Pinpoint the cell where the given text exists, returning its [x, y] midpoint coordinate. 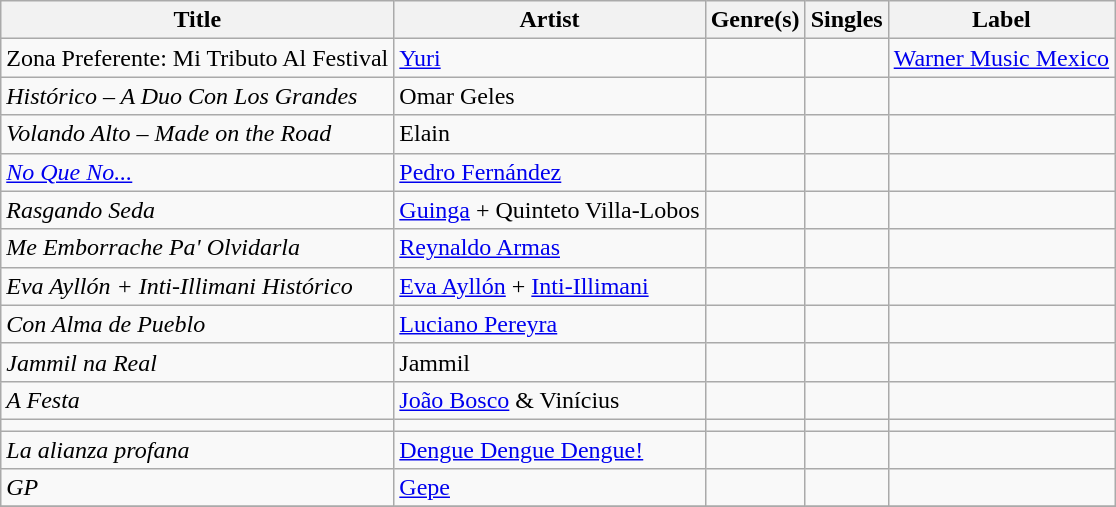
Volando Alto – Made on the Road [198, 134]
Title [198, 20]
Con Alma de Pueblo [198, 324]
Elain [550, 134]
Zona Preferente: Mi Tributo Al Festival [198, 58]
Gepe [550, 488]
Warner Music Mexico [1001, 58]
Me Emborrache Pa' Olvidarla [198, 248]
Singles [846, 20]
Jammil [550, 362]
No Que No... [198, 172]
Eva Ayllón + Inti-Illimani [550, 286]
Yuri [550, 58]
Eva Ayllón + Inti-Illimani Histórico [198, 286]
Genre(s) [755, 20]
Omar Geles [550, 96]
Rasgando Seda [198, 210]
Jammil na Real [198, 362]
Pedro Fernández [550, 172]
GP [198, 488]
La alianza profana [198, 449]
Reynaldo Armas [550, 248]
Luciano Pereyra [550, 324]
Artist [550, 20]
Dengue Dengue Dengue! [550, 449]
Guinga + Quinteto Villa-Lobos [550, 210]
Label [1001, 20]
João Bosco & Vinícius [550, 400]
A Festa [198, 400]
Histórico – A Duo Con Los Grandes [198, 96]
